Find where the given text appears and provide that cell's center as (X, Y) coordinate. 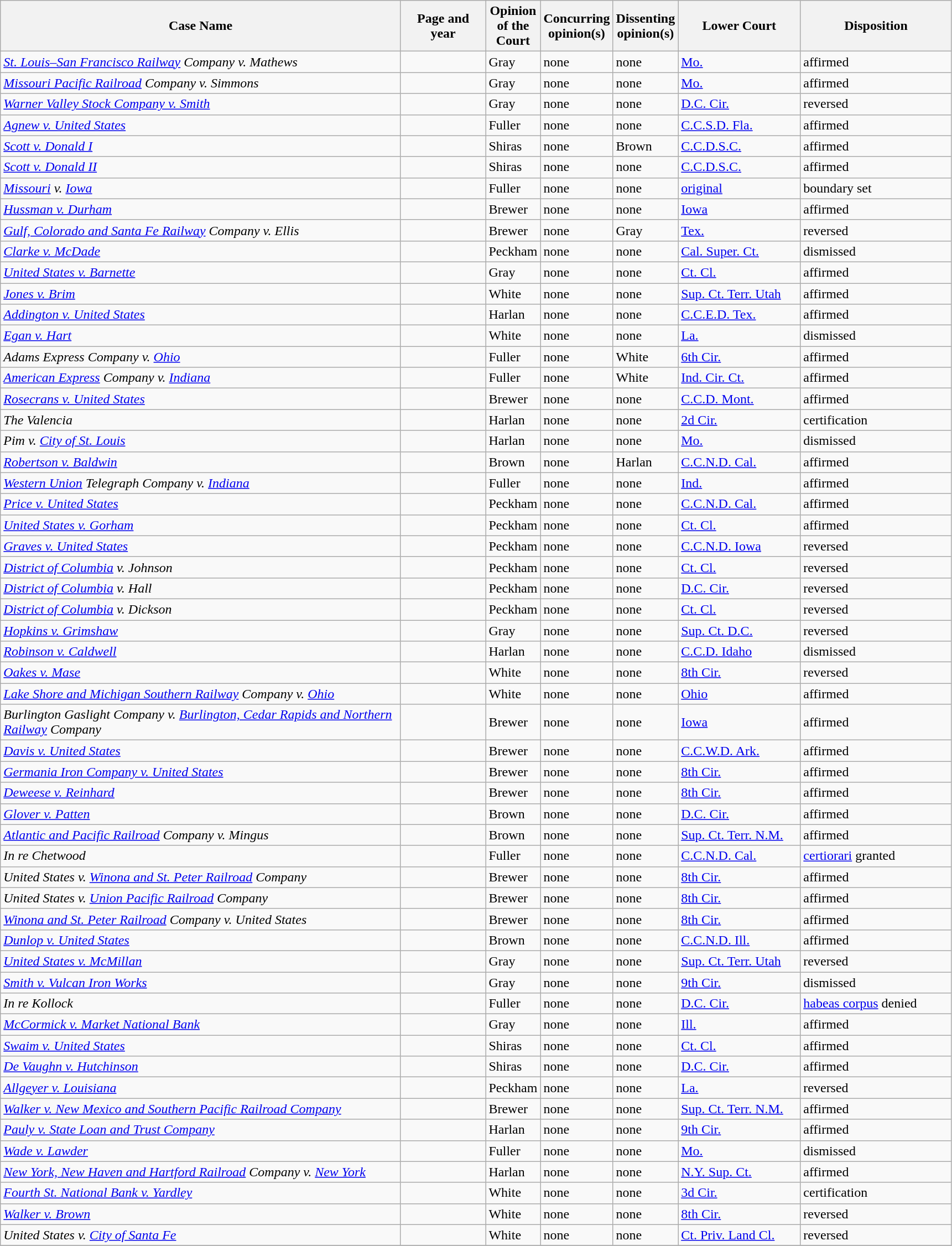
Ct. Priv. Land Cl. (739, 1235)
Gulf, Colorado and Santa Fe Railway Company v. Ellis (201, 230)
N.Y. Sup. Ct. (739, 1172)
Hopkins v. Grimshaw (201, 630)
C.C.D. Idaho (739, 652)
Deweese v. Reinhard (201, 793)
Concurring opinion(s) (576, 26)
Case Name (201, 26)
Pauly v. State Loan and Trust Company (201, 1130)
C.C.S.D. Fla. (739, 125)
Western Union Telegraph Company v. Indiana (201, 483)
C.C.N.D. Ill. (739, 940)
St. Louis–San Francisco Railway Company v. Mathews (201, 62)
District of Columbia v. Johnson (201, 567)
boundary set (876, 188)
Walker v. Brown (201, 1214)
Cal. Super. Ct. (739, 251)
Jones v. Brim (201, 294)
2d Cir. (739, 420)
Swaim v. United States (201, 1046)
habeas corpus denied (876, 1004)
Allgeyer v. Louisiana (201, 1088)
In re Chetwood (201, 856)
Walker v. New Mexico and Southern Pacific Railroad Company (201, 1109)
C.C.N.D. Iowa (739, 546)
original (739, 188)
Smith v. Vulcan Iron Works (201, 982)
C.C.E.D. Tex. (739, 315)
Robertson v. Baldwin (201, 462)
Germania Iron Company v. United States (201, 772)
Hussman v. Durham (201, 209)
Atlantic and Pacific Railroad Company v. Mingus (201, 835)
Missouri Pacific Railroad Company v. Simmons (201, 83)
Wade v. Lawder (201, 1151)
Agnew v. United States (201, 125)
United States v. McMillan (201, 961)
Sup. Ct. D.C. (739, 630)
United States v. Gorham (201, 525)
Ind. Cir. Ct. (739, 378)
De Vaughn v. Hutchinson (201, 1067)
Ind. (739, 483)
Ohio (739, 694)
Dunlop v. United States (201, 940)
Burlington Gaslight Company v. Burlington, Cedar Rapids and Northern Railway Company (201, 723)
United States v. Winona and St. Peter Railroad Company (201, 877)
certiorari granted (876, 856)
Egan v. Hart (201, 336)
Scott v. Donald II (201, 167)
Page and year (443, 26)
Missouri v. Iowa (201, 188)
Davis v. United States (201, 751)
United States v. Barnette (201, 272)
Lake Shore and Michigan Southern Railway Company v. Ohio (201, 694)
Tex. (739, 230)
3d Cir. (739, 1193)
6th Cir. (739, 357)
Lower Court (739, 26)
Ill. (739, 1025)
New York, New Haven and Hartford Railroad Company v. New York (201, 1172)
In re Kollock (201, 1004)
Adams Express Company v. Ohio (201, 357)
C.C.D. Mont. (739, 399)
Winona and St. Peter Railroad Company v. United States (201, 919)
Glover v. Patten (201, 814)
Addington v. United States (201, 315)
Rosecrans v. United States (201, 399)
United States v. City of Santa Fe (201, 1235)
American Express Company v. Indiana (201, 378)
Fourth St. National Bank v. Yardley (201, 1193)
Scott v. Donald I (201, 146)
Opinion of the Court (513, 26)
Graves v. United States (201, 546)
Pim v. City of St. Louis (201, 441)
Robinson v. Caldwell (201, 652)
Oakes v. Mase (201, 673)
District of Columbia v. Hall (201, 588)
Price v. United States (201, 504)
Clarke v. McDade (201, 251)
McCormick v. Market National Bank (201, 1025)
Dissenting opinion(s) (646, 26)
Warner Valley Stock Company v. Smith (201, 104)
The Valencia (201, 420)
District of Columbia v. Dickson (201, 609)
Disposition (876, 26)
United States v. Union Pacific Railroad Company (201, 898)
C.C.W.D. Ark. (739, 751)
